Search for the cell housing the specified text and yield its (X, Y) center coordinate. 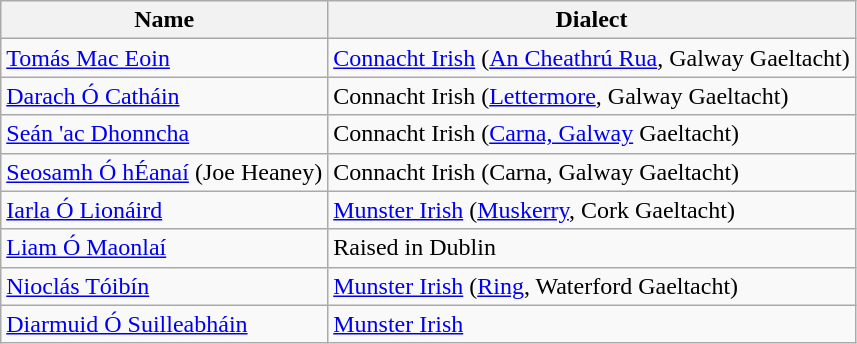
Name (164, 20)
Tomás Mac Eoin (164, 58)
Munster Irish (Muskerry, Cork Gaeltacht) (592, 210)
Liam Ó Maonlaí (164, 248)
Darach Ó Catháin (164, 96)
Dialect (592, 20)
Seán 'ac Dhonncha (164, 134)
Connacht Irish (Lettermore, Galway Gaeltacht) (592, 96)
Seosamh Ó hÉanaí (Joe Heaney) (164, 172)
Connacht Irish (An Cheathrú Rua, Galway Gaeltacht) (592, 58)
Raised in Dublin (592, 248)
Iarla Ó Lionáird (164, 210)
Munster Irish (592, 324)
Diarmuid Ó Suilleabháin (164, 324)
Munster Irish (Ring, Waterford Gaeltacht) (592, 286)
Nioclás Tóibín (164, 286)
